Find where the given text appears and provide that cell's center as [X, Y] coordinate. 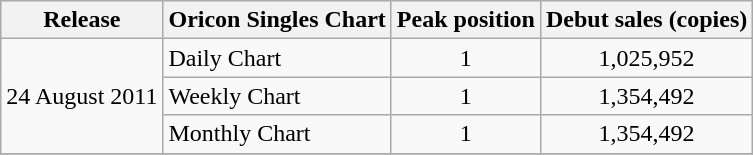
Release [82, 20]
1,025,952 [646, 58]
Debut sales (copies) [646, 20]
Peak position [466, 20]
Monthly Chart [277, 134]
24 August 2011 [82, 96]
Daily Chart [277, 58]
Oricon Singles Chart [277, 20]
Weekly Chart [277, 96]
